Scan for the cell matching the given text and deliver its [x, y] coordinate at center. 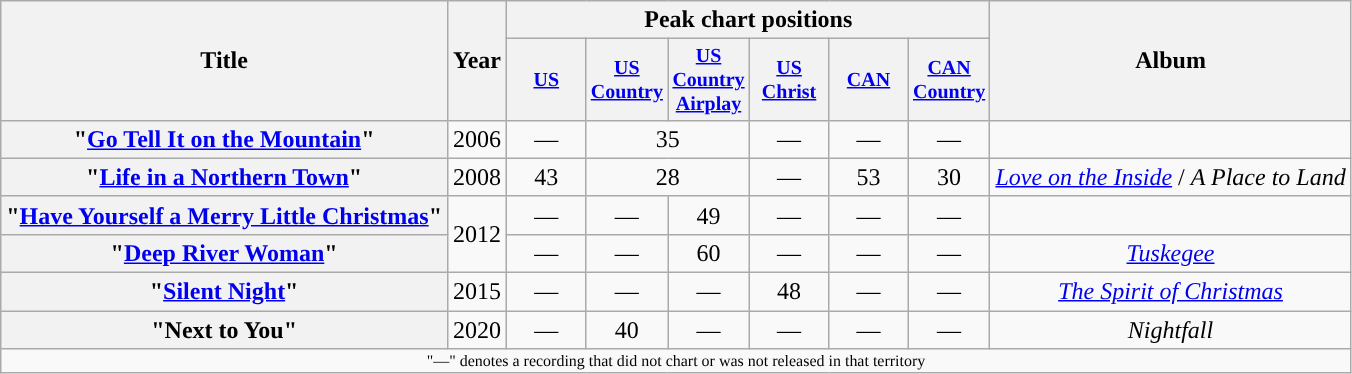
Title [224, 61]
Love on the Inside / A Place to Land [1170, 177]
Nightfall [1170, 330]
The Spirit of Christmas [1170, 292]
"Go Tell It on the Mountain" [224, 139]
2012 [476, 234]
40 [627, 330]
2008 [476, 177]
"Life in a Northern Town" [224, 177]
Album [1170, 61]
Tuskegee [1170, 253]
60 [709, 253]
49 [709, 215]
"—" denotes a recording that did not chart or was not released in that territory [676, 361]
US Country Airplay [709, 80]
48 [788, 292]
53 [868, 177]
2020 [476, 330]
"Silent Night" [224, 292]
US Country [627, 80]
30 [949, 177]
"Next to You" [224, 330]
Year [476, 61]
CAN Country [949, 80]
2015 [476, 292]
35 [668, 139]
USChrist [788, 80]
CAN [868, 80]
"Have Yourself a Merry Little Christmas" [224, 215]
"Deep River Woman" [224, 253]
28 [668, 177]
2006 [476, 139]
US [546, 80]
Peak chart positions [748, 20]
43 [546, 177]
